Detect which cell encompasses the target text, then output its [x, y] center coordinate. 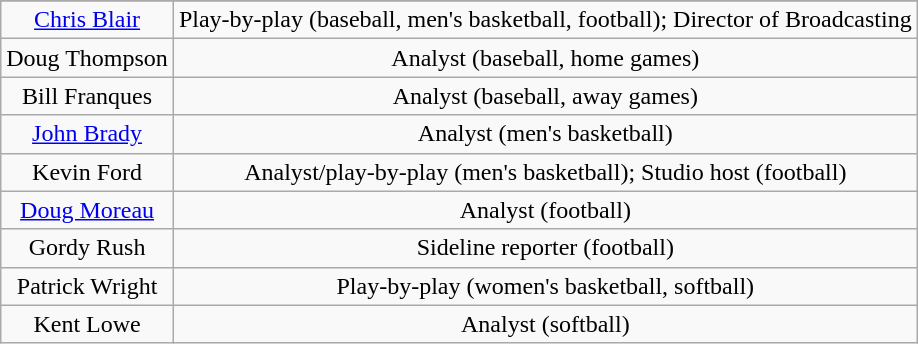
Analyst (baseball, home games) [545, 58]
Play-by-play (women's basketball, softball) [545, 286]
Analyst (football) [545, 210]
Doug Thompson [88, 58]
Kent Lowe [88, 324]
Gordy Rush [88, 248]
Sideline reporter (football) [545, 248]
Analyst (baseball, away games) [545, 96]
Analyst (softball) [545, 324]
Analyst (men's basketball) [545, 134]
Doug Moreau [88, 210]
Patrick Wright [88, 286]
John Brady [88, 134]
Play-by-play (baseball, men's basketball, football); Director of Broadcasting [545, 20]
Analyst/play-by-play (men's basketball); Studio host (football) [545, 172]
Chris Blair [88, 20]
Bill Franques [88, 96]
Kevin Ford [88, 172]
